Search for the cell housing the specified text and yield its [X, Y] center coordinate. 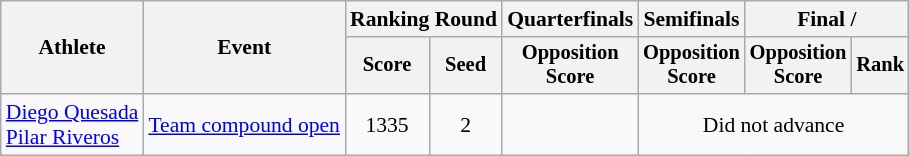
Score [387, 66]
Seed [466, 66]
Rank [880, 66]
Semifinals [692, 19]
Final / [827, 19]
2 [466, 124]
Ranking Round [424, 19]
Diego QuesadaPilar Riveros [72, 124]
Event [244, 48]
1335 [387, 124]
Athlete [72, 48]
Quarterfinals [570, 19]
Did not advance [774, 124]
Team compound open [244, 124]
